Return (x, y) of the center of cell containing provided text 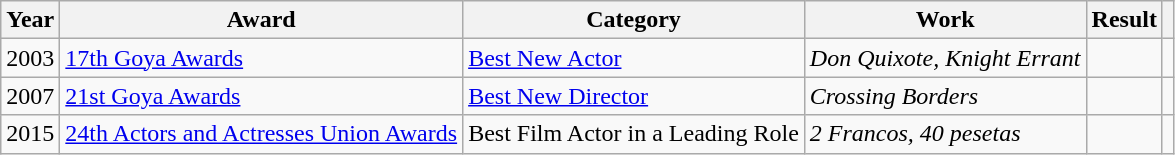
Award (262, 20)
Category (634, 20)
Best New Director (634, 96)
Result (1124, 20)
Crossing Borders (945, 96)
Work (945, 20)
24th Actors and Actresses Union Awards (262, 134)
Best Film Actor in a Leading Role (634, 134)
17th Goya Awards (262, 58)
Best New Actor (634, 58)
2007 (30, 96)
2003 (30, 58)
2015 (30, 134)
Year (30, 20)
21st Goya Awards (262, 96)
2 Francos, 40 pesetas (945, 134)
Don Quixote, Knight Errant (945, 58)
